From the cell containing the given text, extract its center point as (X, Y) coordinate. 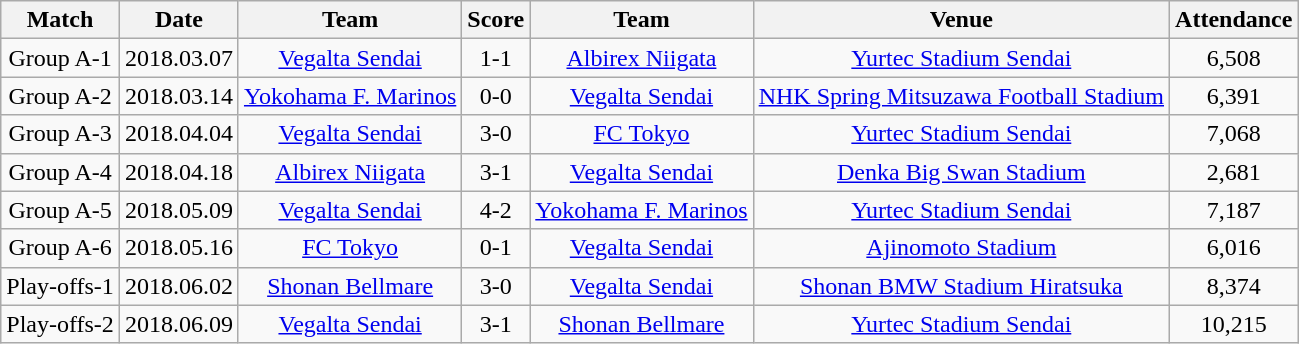
2018.03.14 (178, 96)
Play-offs-2 (60, 324)
0-0 (496, 96)
Shonan BMW Stadium Hiratsuka (961, 286)
Ajinomoto Stadium (961, 248)
Group A-6 (60, 248)
Group A-2 (60, 96)
10,215 (1234, 324)
Denka Big Swan Stadium (961, 172)
2018.04.04 (178, 134)
2018.04.18 (178, 172)
Attendance (1234, 20)
1-1 (496, 58)
4-2 (496, 210)
2018.06.09 (178, 324)
Group A-1 (60, 58)
6,016 (1234, 248)
Group A-5 (60, 210)
7,187 (1234, 210)
2018.03.07 (178, 58)
Group A-4 (60, 172)
8,374 (1234, 286)
Play-offs-1 (60, 286)
Score (496, 20)
2018.05.16 (178, 248)
Group A-3 (60, 134)
Match (60, 20)
NHK Spring Mitsuzawa Football Stadium (961, 96)
2018.06.02 (178, 286)
7,068 (1234, 134)
6,508 (1234, 58)
2018.05.09 (178, 210)
Venue (961, 20)
0-1 (496, 248)
6,391 (1234, 96)
Date (178, 20)
2,681 (1234, 172)
